Detect which cell encompasses the target text, then output its (x, y) center coordinate. 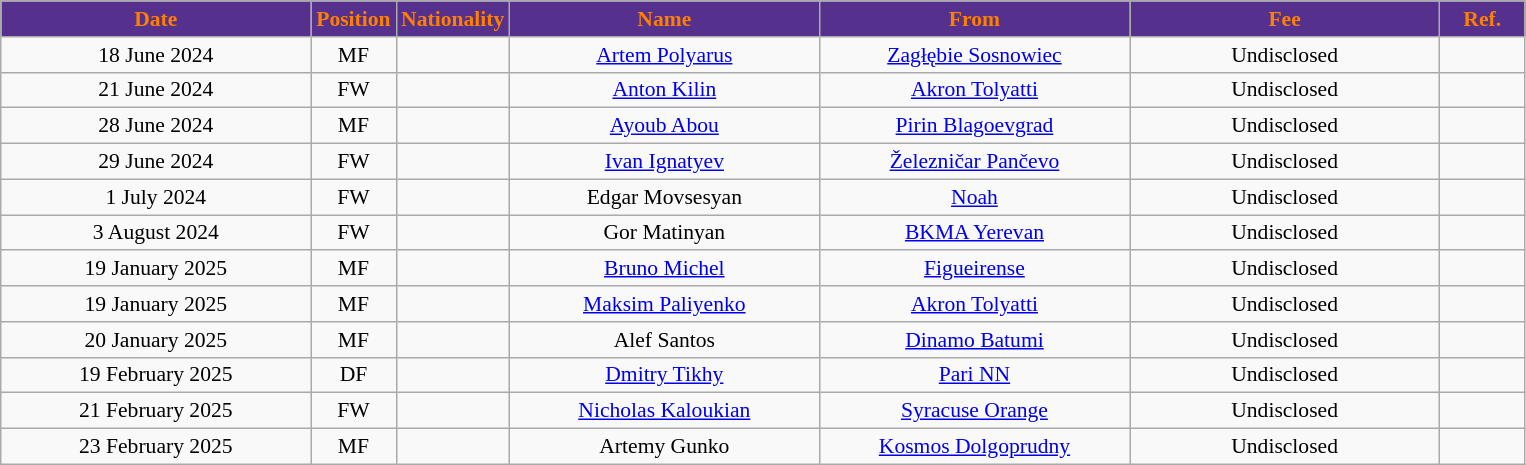
29 June 2024 (156, 162)
From (974, 19)
Ref. (1482, 19)
Edgar Movsesyan (664, 197)
Gor Matinyan (664, 233)
Noah (974, 197)
Dmitry Tikhy (664, 375)
19 February 2025 (156, 375)
Bruno Michel (664, 269)
Pari NN (974, 375)
Pirin Blagoevgrad (974, 126)
Figueirense (974, 269)
3 August 2024 (156, 233)
Zagłębie Sosnowiec (974, 55)
Nicholas Kaloukian (664, 411)
Alef Santos (664, 340)
Maksim Paliyenko (664, 304)
Fee (1285, 19)
Kosmos Dolgoprudny (974, 447)
21 February 2025 (156, 411)
23 February 2025 (156, 447)
DF (354, 375)
1 July 2024 (156, 197)
20 January 2025 (156, 340)
21 June 2024 (156, 90)
28 June 2024 (156, 126)
18 June 2024 (156, 55)
Artem Polyarus (664, 55)
Name (664, 19)
Position (354, 19)
BKMA Yerevan (974, 233)
Dinamo Batumi (974, 340)
Artemy Gunko (664, 447)
Nationality (452, 19)
Ivan Ignatyev (664, 162)
Syracuse Orange (974, 411)
Ayoub Abou (664, 126)
Anton Kilin (664, 90)
Date (156, 19)
Železničar Pančevo (974, 162)
